Identify which cell holds the provided text, then report its (X, Y) central coordinate. 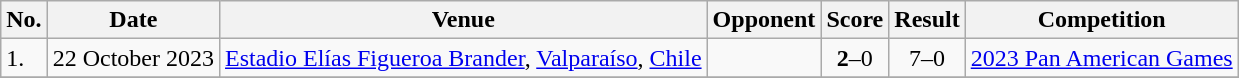
2023 Pan American Games (1102, 58)
Estadio Elías Figueroa Brander, Valparaíso, Chile (464, 58)
Competition (1102, 20)
Date (133, 20)
Opponent (764, 20)
7–0 (927, 58)
Result (927, 20)
1. (24, 58)
No. (24, 20)
Score (855, 20)
2–0 (855, 58)
22 October 2023 (133, 58)
Venue (464, 20)
